Search for the cell housing the specified text and yield its (x, y) center coordinate. 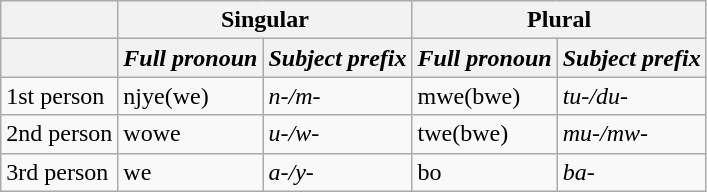
a-/y- (338, 172)
we (190, 172)
Plural (559, 20)
wowe (190, 134)
tu-/du- (632, 96)
twe(bwe) (484, 134)
mwe(bwe) (484, 96)
mu-/mw- (632, 134)
3rd person (60, 172)
n-/m- (338, 96)
u-/w- (338, 134)
njye(we) (190, 96)
2nd person (60, 134)
Singular (265, 20)
bo (484, 172)
ba- (632, 172)
1st person (60, 96)
